Extract the [x, y] coordinate from the center of the cell holding the provided text.  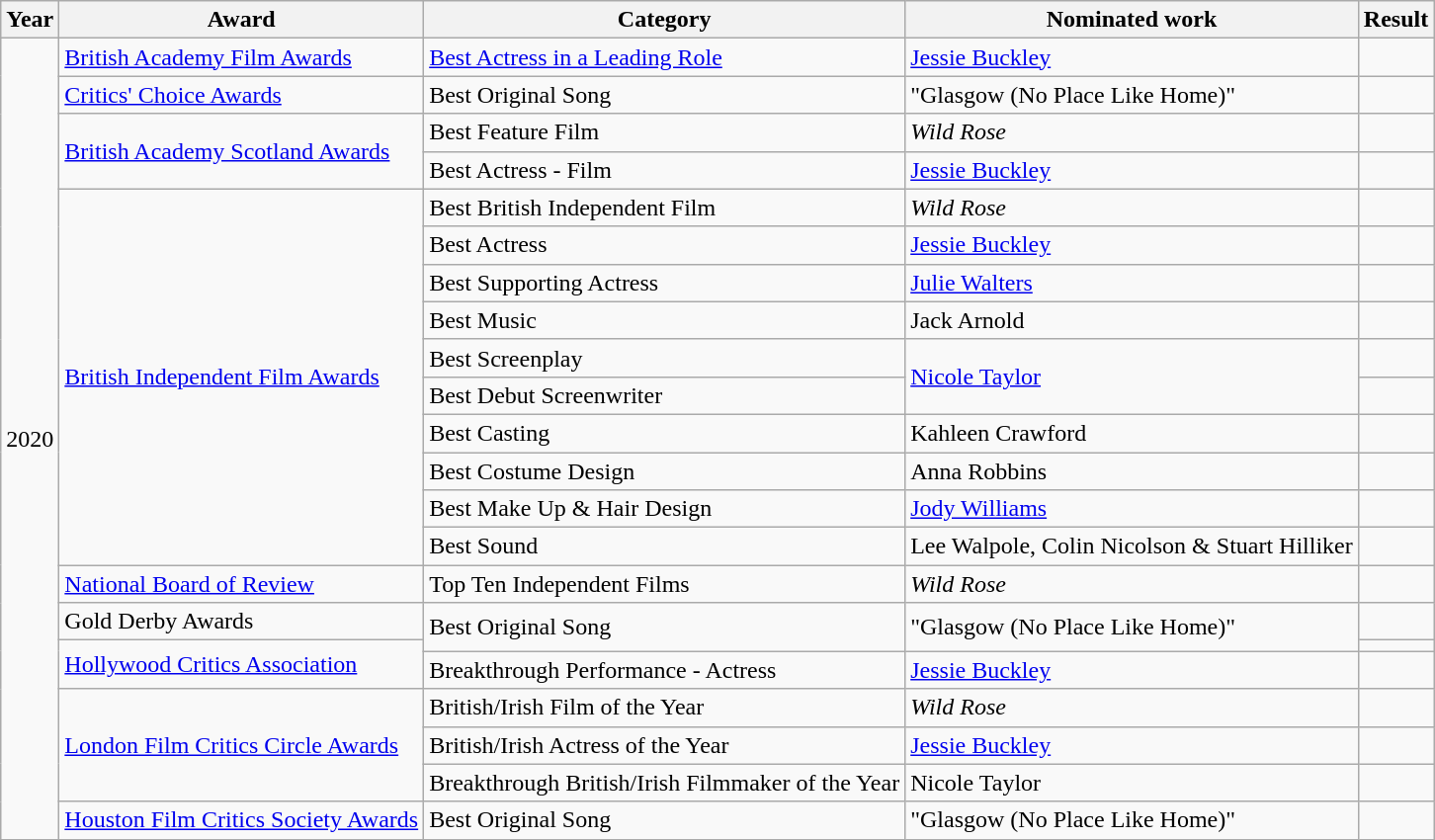
Award [241, 20]
Breakthrough Performance - Actress [664, 670]
British Academy Scotland Awards [241, 151]
Year [30, 20]
Jody Williams [1133, 509]
Best Supporting Actress [664, 283]
Nominated work [1133, 20]
London Film Critics Circle Awards [241, 745]
Critics' Choice Awards [241, 95]
Category [664, 20]
National Board of Review [241, 584]
Hollywood Critics Association [241, 664]
Julie Walters [1133, 283]
Kahleen Crawford [1133, 433]
Anna Robbins [1133, 471]
Jack Arnold [1133, 320]
Best Feature Film [664, 132]
2020 [30, 439]
Best Actress - Film [664, 170]
British/Irish Film of the Year [664, 708]
Gold Derby Awards [241, 622]
British Academy Film Awards [241, 57]
Best Actress [664, 245]
British/Irish Actress of the Year [664, 745]
British Independent Film Awards [241, 378]
Best Costume Design [664, 471]
Best Sound [664, 546]
Best Casting [664, 433]
Top Ten Independent Films [664, 584]
Best Debut Screenwriter [664, 395]
Lee Walpole, Colin Nicolson & Stuart Hilliker [1133, 546]
Best Make Up & Hair Design [664, 509]
Best British Independent Film [664, 208]
Best Screenplay [664, 358]
Result [1395, 20]
Best Music [664, 320]
Houston Film Critics Society Awards [241, 820]
Best Actress in a Leading Role [664, 57]
Breakthrough British/Irish Filmmaker of the Year [664, 783]
